Pinpoint the cell where the given text exists, returning its (X, Y) midpoint coordinate. 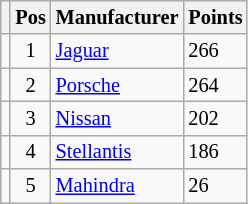
2 (30, 85)
4 (30, 152)
3 (30, 118)
Pos (30, 17)
202 (215, 118)
Stellantis (118, 152)
Points (215, 17)
266 (215, 51)
Nissan (118, 118)
Mahindra (118, 186)
5 (30, 186)
264 (215, 85)
186 (215, 152)
Manufacturer (118, 17)
Porsche (118, 85)
26 (215, 186)
Jaguar (118, 51)
1 (30, 51)
